Return the [x, y] coordinate for the center point of the cell that contains the specified text.  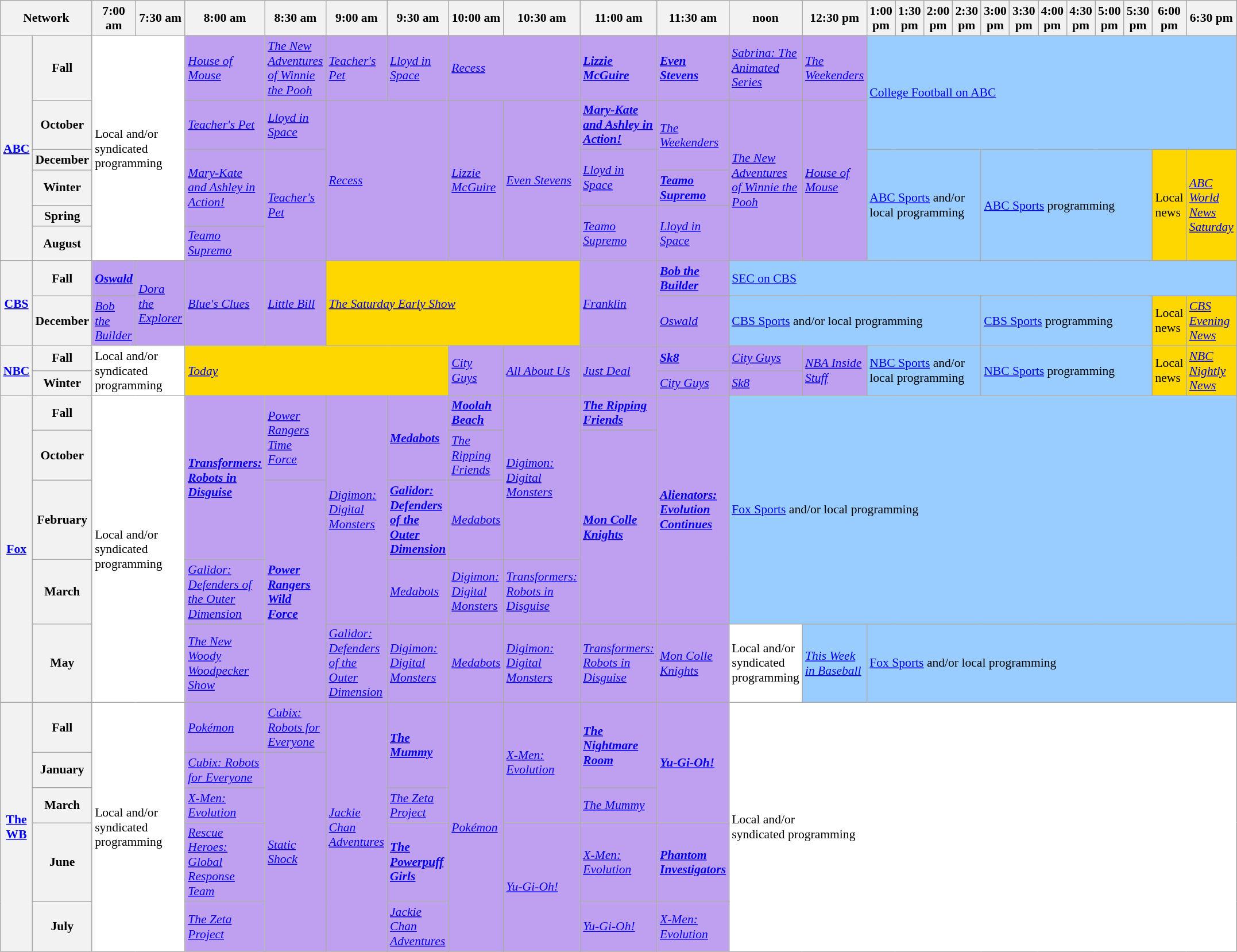
Power Rangers Wild Force [295, 591]
NBA Inside Stuff [834, 371]
4:00 pm [1053, 18]
Rescue Heroes: Global Response Team [225, 862]
Power Rangers Time Force [295, 438]
Network [46, 18]
9:30 am [418, 18]
Phantom Investigators [693, 862]
The WB [17, 827]
8:30 am [295, 18]
This Week in Baseball [834, 663]
CBS [17, 304]
Franklin [618, 304]
Today [317, 371]
2:00 pm [938, 18]
7:00 am [114, 18]
Spring [62, 216]
CBS Sports and/or local programming [855, 322]
12:30 pm [834, 18]
Alienators: Evolution Continues [693, 510]
Little Bill [295, 304]
ABC Sports and/or local programming [923, 206]
CBS Sports programming [1066, 322]
May [62, 663]
Dora the Explorer [160, 304]
7:30 am [160, 18]
ABC World News Saturday [1212, 206]
SEC on CBS [983, 279]
NBC [17, 371]
NBC Nightly News [1212, 371]
College Football on ABC [1052, 93]
noon [766, 18]
CBS Evening News [1212, 322]
Sabrina: The Animated Series [766, 68]
February [62, 520]
NBC Sports programming [1066, 371]
4:30 pm [1081, 18]
ABC [17, 148]
NBC Sports and/or local programming [923, 371]
July [62, 927]
Blue's Clues [225, 304]
3:30 pm [1024, 18]
The New Woody Woodpecker Show [225, 663]
Fox [17, 549]
10:30 am [542, 18]
1:00 pm [881, 18]
10:00 am [476, 18]
8:00 am [225, 18]
January [62, 771]
2:30 pm [967, 18]
Moolah Beach [476, 413]
Just Deal [618, 371]
1:30 pm [910, 18]
3:00 pm [995, 18]
June [62, 862]
6:00 pm [1169, 18]
The Powerpuff Girls [418, 862]
August [62, 243]
6:30 pm [1212, 18]
Static Shock [295, 852]
11:30 am [693, 18]
The Saturday Early Show [454, 304]
ABC Sports programming [1066, 206]
The Nightmare Room [618, 745]
5:00 pm [1110, 18]
All About Us [542, 371]
11:00 am [618, 18]
5:30 pm [1138, 18]
9:00 am [357, 18]
